Return the [x, y] coordinate for the center point of the cell that contains the specified text.  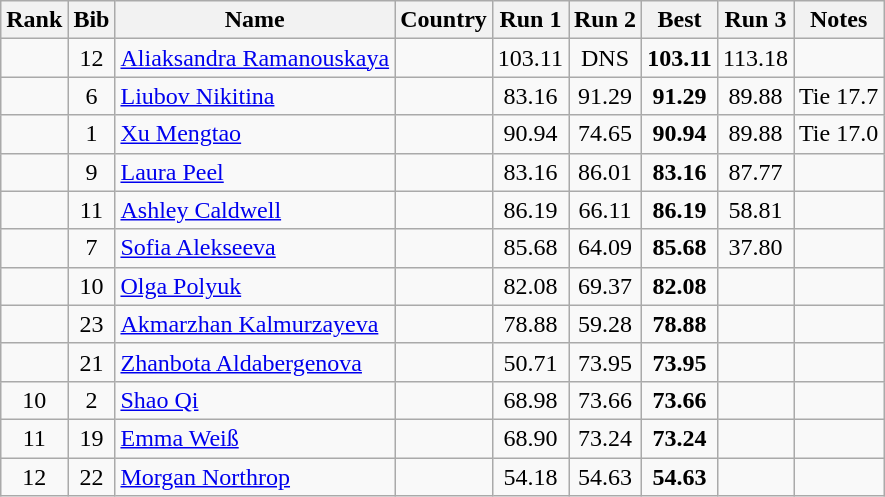
Best [680, 20]
9 [92, 172]
19 [92, 438]
Name [255, 20]
Laura Peel [255, 172]
Xu Mengtao [255, 134]
22 [92, 477]
64.09 [604, 248]
Run 2 [604, 20]
Tie 17.7 [839, 96]
68.90 [530, 438]
2 [92, 400]
66.11 [604, 210]
Liubov Nikitina [255, 96]
21 [92, 362]
Country [444, 20]
87.77 [755, 172]
Shao Qi [255, 400]
37.80 [755, 248]
Aliaksandra Ramanouskaya [255, 58]
Olga Polyuk [255, 286]
113.18 [755, 58]
1 [92, 134]
7 [92, 248]
Bib [92, 20]
Run 3 [755, 20]
Ashley Caldwell [255, 210]
Morgan Northrop [255, 477]
86.01 [604, 172]
Run 1 [530, 20]
Akmarzhan Kalmurzayeva [255, 324]
DNS [604, 58]
54.18 [530, 477]
74.65 [604, 134]
Tie 17.0 [839, 134]
6 [92, 96]
58.81 [755, 210]
50.71 [530, 362]
Sofia Alekseeva [255, 248]
Emma Weiß [255, 438]
Zhanbota Aldabergenova [255, 362]
59.28 [604, 324]
23 [92, 324]
Notes [839, 20]
69.37 [604, 286]
68.98 [530, 400]
Rank [34, 20]
